Search for the cell housing the specified text and yield its [x, y] center coordinate. 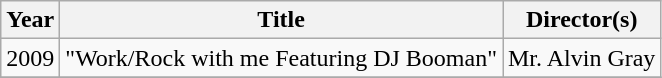
Director(s) [581, 20]
Title [282, 20]
"Work/Rock with me Featuring DJ Booman" [282, 58]
Mr. Alvin Gray [581, 58]
2009 [30, 58]
Year [30, 20]
